Identify which cell holds the provided text, then report its (X, Y) central coordinate. 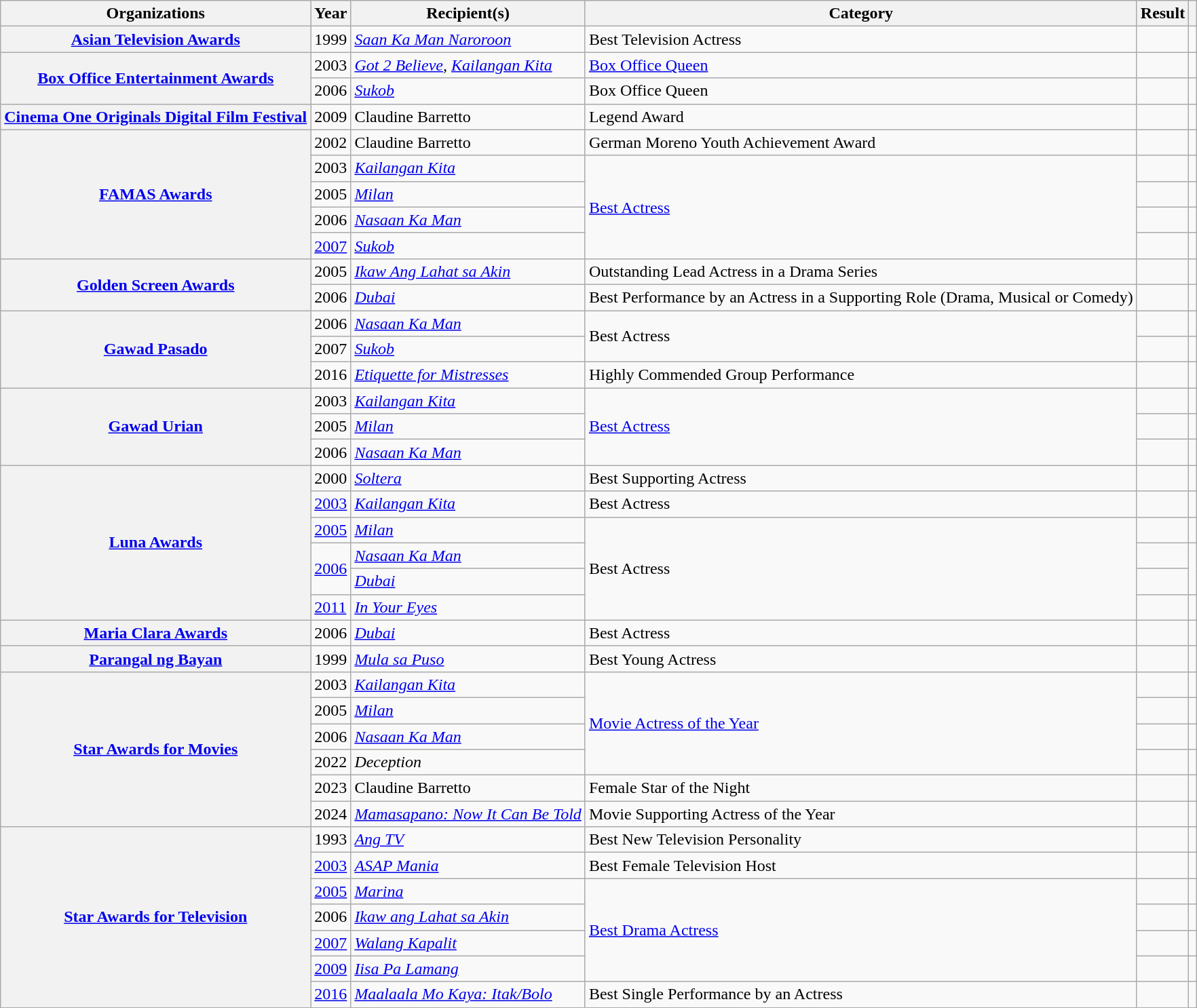
2011 (331, 607)
Deception (468, 762)
Maria Clara Awards (156, 633)
Saan Ka Man Naroroon (468, 39)
1993 (331, 840)
Mula sa Puso (468, 659)
Gawad Pasado (156, 349)
Female Star of the Night (860, 788)
2023 (331, 788)
Maalaala Mo Kaya: Itak/Bolo (468, 994)
Ang TV (468, 840)
Highly Commended Group Performance (860, 375)
Best Young Actress (860, 659)
Asian Television Awards (156, 39)
Iisa Pa Lamang (468, 969)
Soltera (468, 478)
ASAP Mania (468, 866)
Best Single Performance by an Actress (860, 994)
Legend Award (860, 117)
Star Awards for Television (156, 917)
Walang Kapalit (468, 943)
Organizations (156, 14)
2024 (331, 814)
Cinema One Originals Digital Film Festival (156, 117)
FAMAS Awards (156, 194)
Star Awards for Movies (156, 749)
Best Performance by an Actress in a Supporting Role (Drama, Musical or Comedy) (860, 297)
Result (1162, 14)
Marina (468, 891)
Ikaw ang Lahat sa Akin (468, 917)
Etiquette for Mistresses (468, 375)
Gawad Urian (156, 427)
Best Drama Actress (860, 930)
Luna Awards (156, 543)
Best New Television Personality (860, 840)
2002 (331, 142)
2022 (331, 762)
In Your Eyes (468, 607)
Movie Actress of the Year (860, 723)
Box Office Entertainment Awards (156, 78)
Best Female Television Host (860, 866)
Category (860, 14)
Best Supporting Actress (860, 478)
Mamasapano: Now It Can Be Told (468, 814)
Movie Supporting Actress of the Year (860, 814)
Recipient(s) (468, 14)
Ikaw Ang Lahat sa Akin (468, 271)
2000 (331, 478)
Got 2 Believe, Kailangan Kita (468, 65)
Golden Screen Awards (156, 284)
Parangal ng Bayan (156, 659)
Best Television Actress (860, 39)
Outstanding Lead Actress in a Drama Series (860, 271)
Year (331, 14)
German Moreno Youth Achievement Award (860, 142)
